Locate the cell with the specified text and output its [X, Y] center coordinate. 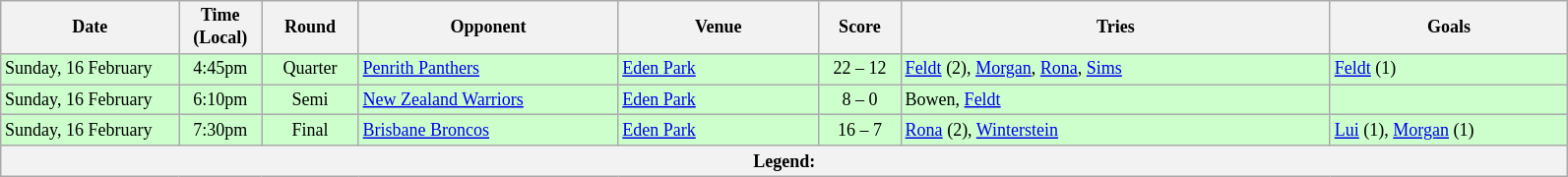
6:10pm [220, 100]
Opponent [488, 28]
Final [311, 130]
Date [91, 28]
Feldt (1) [1449, 69]
Venue [719, 28]
Feldt (2), Morgan, Rona, Sims [1115, 69]
Round [311, 28]
22 – 12 [860, 69]
7:30pm [220, 130]
Time (Local) [220, 28]
New Zealand Warriors [488, 100]
Lui (1), Morgan (1) [1449, 130]
Legend: [784, 161]
Bowen, Feldt [1115, 100]
8 – 0 [860, 100]
16 – 7 [860, 130]
4:45pm [220, 69]
Score [860, 28]
Semi [311, 100]
Rona (2), Winterstein [1115, 130]
Goals [1449, 28]
Brisbane Broncos [488, 130]
Penrith Panthers [488, 69]
Quarter [311, 69]
Tries [1115, 28]
